Scan for the cell matching the given text and deliver its [x, y] coordinate at center. 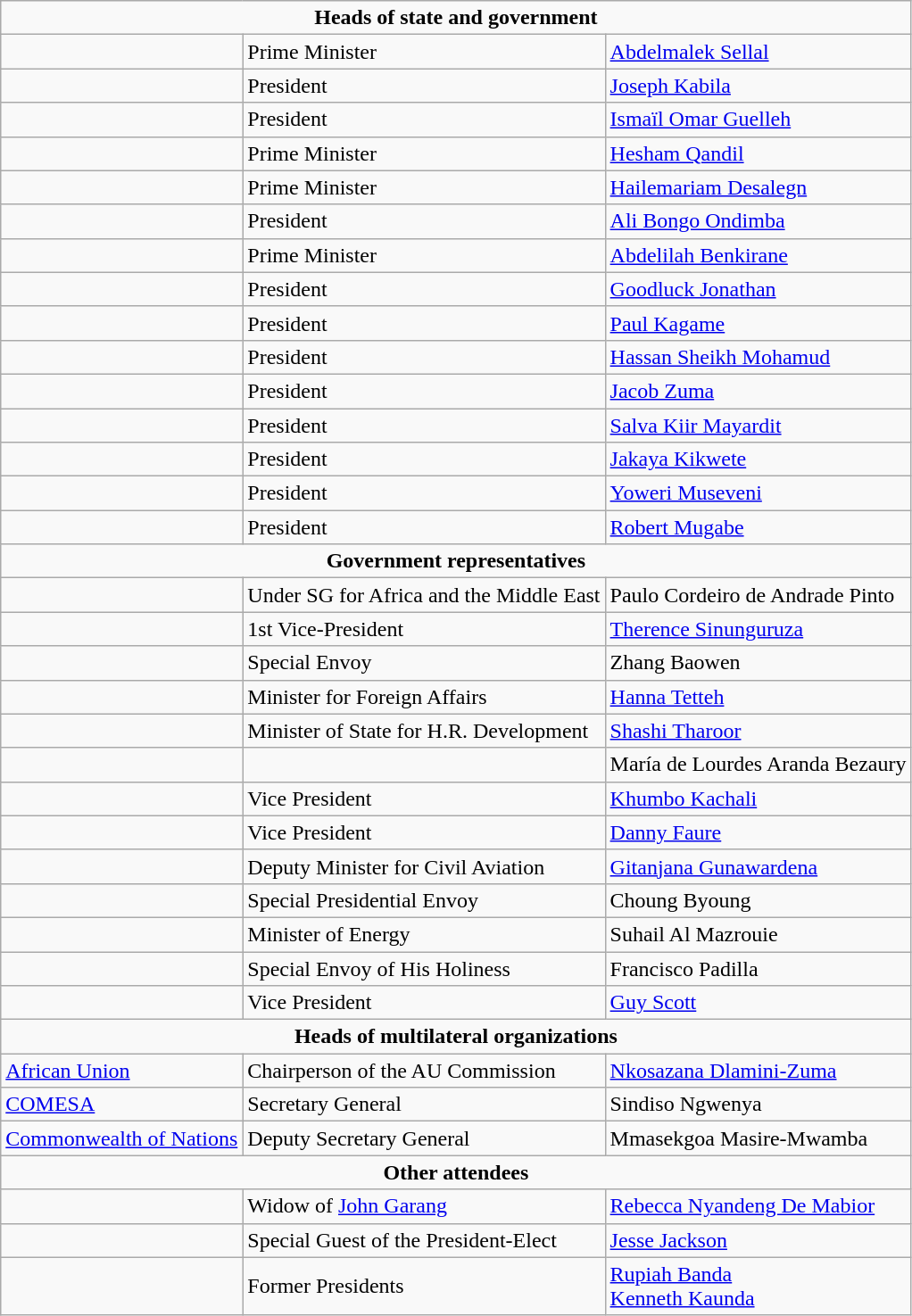
Salva Kiir Mayardit [759, 426]
Gitanjana Gunawardena [759, 866]
Jakaya Kikwete [759, 459]
Special Guest of the President-Elect [424, 1240]
Abdelmalek Sellal [759, 52]
Deputy Minister for Civil Aviation [424, 866]
Secretary General [424, 1105]
Jesse Jackson [759, 1240]
Chairperson of the AU Commission [424, 1071]
Abdelilah Benkirane [759, 255]
Joseph Kabila [759, 86]
Deputy Secretary General [424, 1138]
Heads of multilateral organizations [456, 1037]
Other attendees [456, 1172]
Minister of Energy [424, 934]
Ali Bongo Ondimba [759, 221]
Special Envoy [424, 663]
1st Vice-President [424, 629]
Hailemariam Desalegn [759, 187]
Hanna Tetteh [759, 697]
Hassan Sheikh Mohamud [759, 357]
African Union [121, 1071]
Rebecca Nyandeng De Mabior [759, 1206]
Khumbo Kachali [759, 799]
Sindiso Ngwenya [759, 1105]
Yoweri Museveni [759, 493]
Government representatives [456, 561]
Ismaïl Omar Guelleh [759, 120]
Paul Kagame [759, 323]
Minister for Foreign Affairs [424, 697]
Special Presidential Envoy [424, 900]
COMESA [121, 1105]
Heads of state and government [456, 18]
Goodluck Jonathan [759, 289]
Special Envoy of His Holiness [424, 968]
Zhang Baowen [759, 663]
Suhail Al Mazrouie [759, 934]
María de Lourdes Aranda Bezaury [759, 765]
Under SG for Africa and the Middle East [424, 595]
Minister of State for H.R. Development [424, 731]
Guy Scott [759, 1003]
Shashi Tharoor [759, 731]
Therence Sinunguruza [759, 629]
Nkosazana Dlamini-Zuma [759, 1071]
Commonwealth of Nations [121, 1138]
Choung Byoung [759, 900]
Francisco Padilla [759, 968]
Robert Mugabe [759, 527]
Hesham Qandil [759, 153]
Rupiah Banda Kenneth Kaunda [759, 1287]
Danny Faure [759, 832]
Jacob Zuma [759, 391]
Paulo Cordeiro de Andrade Pinto [759, 595]
Mmasekgoa Masire-Mwamba [759, 1138]
Widow of John Garang [424, 1206]
Former Presidents [424, 1287]
